Output the [X, Y] coordinate of the center of the cell containing the given text.  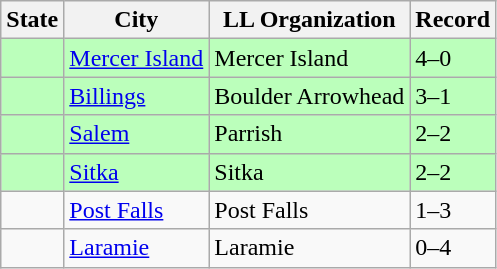
Parrish [310, 134]
1–3 [453, 210]
State [32, 20]
Record [453, 20]
Boulder Arrowhead [310, 96]
4–0 [453, 58]
Salem [136, 134]
3–1 [453, 96]
Billings [136, 96]
City [136, 20]
LL Organization [310, 20]
0–4 [453, 248]
